Locate the cell with the specified text and output its [X, Y] center coordinate. 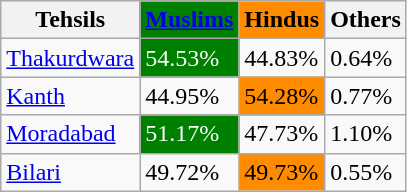
49.72% [190, 172]
47.73% [282, 134]
Kanth [70, 96]
Tehsils [70, 20]
54.53% [190, 58]
Others [366, 20]
44.95% [190, 96]
Muslims [190, 20]
0.55% [366, 172]
0.64% [366, 58]
Bilari [70, 172]
49.73% [282, 172]
51.17% [190, 134]
54.28% [282, 96]
44.83% [282, 58]
1.10% [366, 134]
Hindus [282, 20]
0.77% [366, 96]
Thakurdwara [70, 58]
Moradabad [70, 134]
